Identify which cell holds the provided text, then report its (x, y) central coordinate. 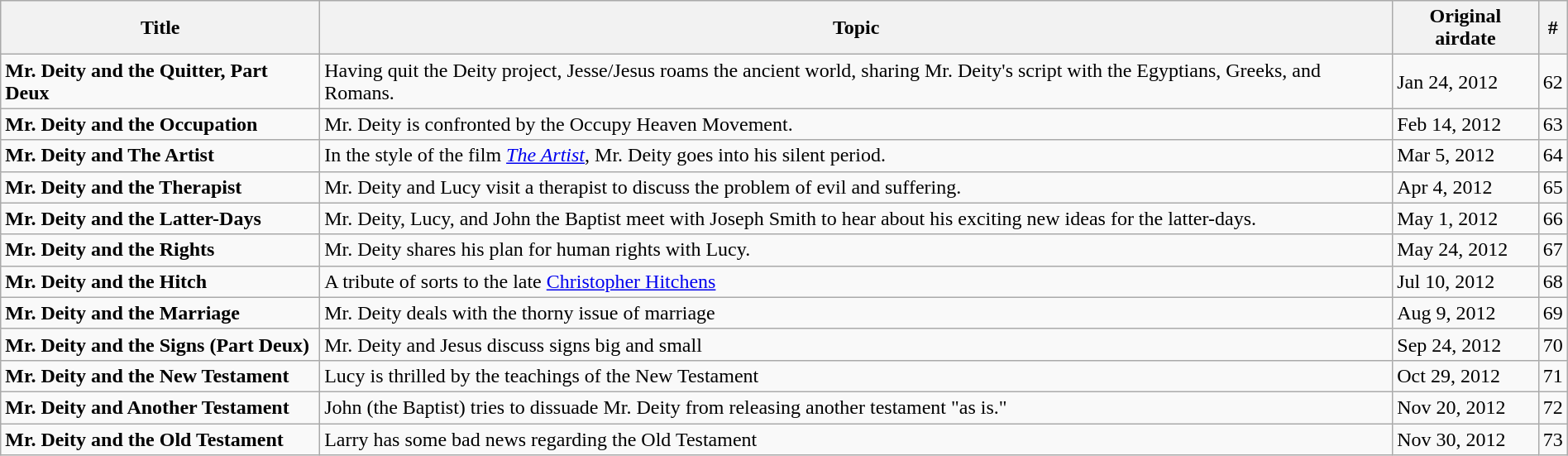
69 (1553, 313)
Mr. Deity and Jesus discuss signs big and small (857, 344)
64 (1553, 156)
Mr. Deity and The Artist (160, 156)
Mr. Deity and Lucy visit a therapist to discuss the problem of evil and suffering. (857, 187)
Mr. Deity deals with the thorny issue of marriage (857, 313)
Mr. Deity is confronted by the Occupy Heaven Movement. (857, 124)
Mr. Deity and the Rights (160, 250)
May 1, 2012 (1465, 218)
68 (1553, 281)
62 (1553, 81)
Mr. Deity and the Therapist (160, 187)
65 (1553, 187)
Larry has some bad news regarding the Old Testament (857, 439)
70 (1553, 344)
Apr 4, 2012 (1465, 187)
Aug 9, 2012 (1465, 313)
Having quit the Deity project, Jesse/Jesus roams the ancient world, sharing Mr. Deity's script with the Egyptians, Greeks, and Romans. (857, 81)
73 (1553, 439)
Oct 29, 2012 (1465, 376)
Mar 5, 2012 (1465, 156)
Original airdate (1465, 28)
Mr. Deity, Lucy, and John the Baptist meet with Joseph Smith to hear about his exciting new ideas for the latter-days. (857, 218)
Sep 24, 2012 (1465, 344)
66 (1553, 218)
A tribute of sorts to the late Christopher Hitchens (857, 281)
Jan 24, 2012 (1465, 81)
63 (1553, 124)
John (the Baptist) tries to dissuade Mr. Deity from releasing another testament "as is." (857, 407)
Mr. Deity and the Old Testament (160, 439)
Mr. Deity shares his plan for human rights with Lucy. (857, 250)
Jul 10, 2012 (1465, 281)
Mr. Deity and the Hitch (160, 281)
67 (1553, 250)
Lucy is thrilled by the teachings of the New Testament (857, 376)
Nov 20, 2012 (1465, 407)
May 24, 2012 (1465, 250)
Mr. Deity and the Occupation (160, 124)
In the style of the film The Artist, Mr. Deity goes into his silent period. (857, 156)
Mr. Deity and the New Testament (160, 376)
Mr. Deity and the Marriage (160, 313)
72 (1553, 407)
Mr. Deity and Another Testament (160, 407)
Mr. Deity and the Quitter, Part Deux (160, 81)
Mr. Deity and the Latter-Days (160, 218)
Title (160, 28)
71 (1553, 376)
Nov 30, 2012 (1465, 439)
Feb 14, 2012 (1465, 124)
# (1553, 28)
Mr. Deity and the Signs (Part Deux) (160, 344)
Topic (857, 28)
